Capture the cell that displays the provided text and extract its (x, y) central coordinate. 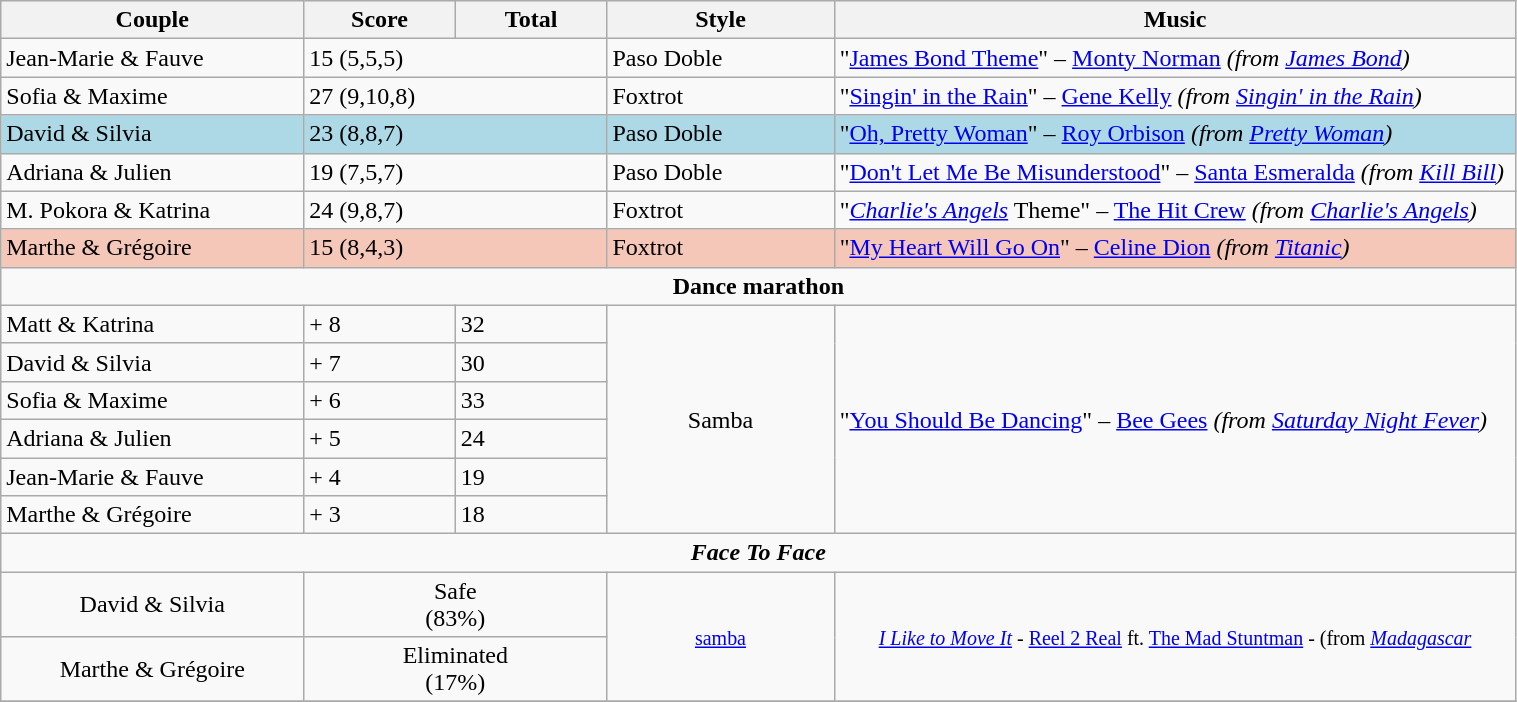
"You Should Be Dancing" – Bee Gees (from Saturday Night Fever) (1175, 419)
Safe(83%) (456, 604)
+ 8 (380, 324)
+ 5 (380, 438)
Score (380, 20)
19 (7,5,7) (456, 172)
19 (531, 477)
Couple (152, 20)
"Don't Let Me Be Misunderstood" – Santa Esmeralda (from Kill Bill) (1175, 172)
15 (5,5,5) (456, 58)
+ 3 (380, 515)
Face To Face (758, 553)
samba (720, 637)
Matt & Katrina (152, 324)
32 (531, 324)
Eliminated(17%) (456, 670)
+ 7 (380, 362)
33 (531, 400)
Music (1175, 20)
"James Bond Theme" – Monty Norman (from James Bond) (1175, 58)
24 (9,8,7) (456, 210)
15 (8,4,3) (456, 248)
+ 4 (380, 477)
30 (531, 362)
Samba (720, 419)
24 (531, 438)
M. Pokora & Katrina (152, 210)
"Singin' in the Rain" – Gene Kelly (from Singin' in the Rain) (1175, 96)
"My Heart Will Go On" – Celine Dion (from Titanic) (1175, 248)
I Like to Move It - Reel 2 Real ft. The Mad Stuntman - (from Madagascar (1175, 637)
"Oh, Pretty Woman" – Roy Orbison (from Pretty Woman) (1175, 134)
Dance marathon (758, 286)
18 (531, 515)
27 (9,10,8) (456, 96)
"Charlie's Angels Theme" – The Hit Crew (from Charlie's Angels) (1175, 210)
Style (720, 20)
Total (531, 20)
+ 6 (380, 400)
23 (8,8,7) (456, 134)
